Return (x, y) of the center of cell containing provided text 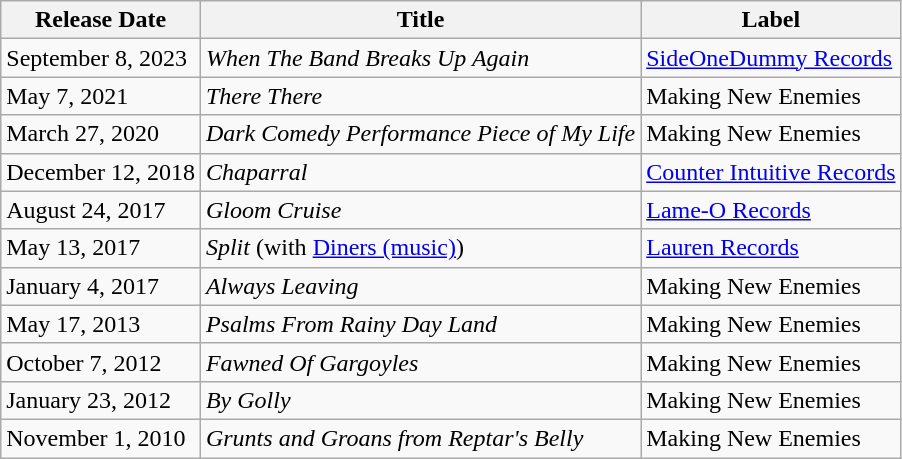
Counter Intuitive Records (771, 172)
Split (with Diners (music)) (420, 248)
October 7, 2012 (101, 362)
Always Leaving (420, 286)
March 27, 2020 (101, 134)
Gloom Cruise (420, 210)
Fawned Of Gargoyles (420, 362)
Psalms From Rainy Day Land (420, 324)
January 23, 2012 (101, 400)
Release Date (101, 20)
Dark Comedy Performance Piece of My Life (420, 134)
January 4, 2017 (101, 286)
There There (420, 96)
November 1, 2010 (101, 438)
Title (420, 20)
December 12, 2018 (101, 172)
September 8, 2023 (101, 58)
Label (771, 20)
When The Band Breaks Up Again (420, 58)
August 24, 2017 (101, 210)
SideOneDummy Records (771, 58)
By Golly (420, 400)
Grunts and Groans from Reptar's Belly (420, 438)
Chaparral (420, 172)
May 7, 2021 (101, 96)
May 17, 2013 (101, 324)
Lame-O Records (771, 210)
Lauren Records (771, 248)
May 13, 2017 (101, 248)
